Capture the cell that displays the provided text and extract its [X, Y] central coordinate. 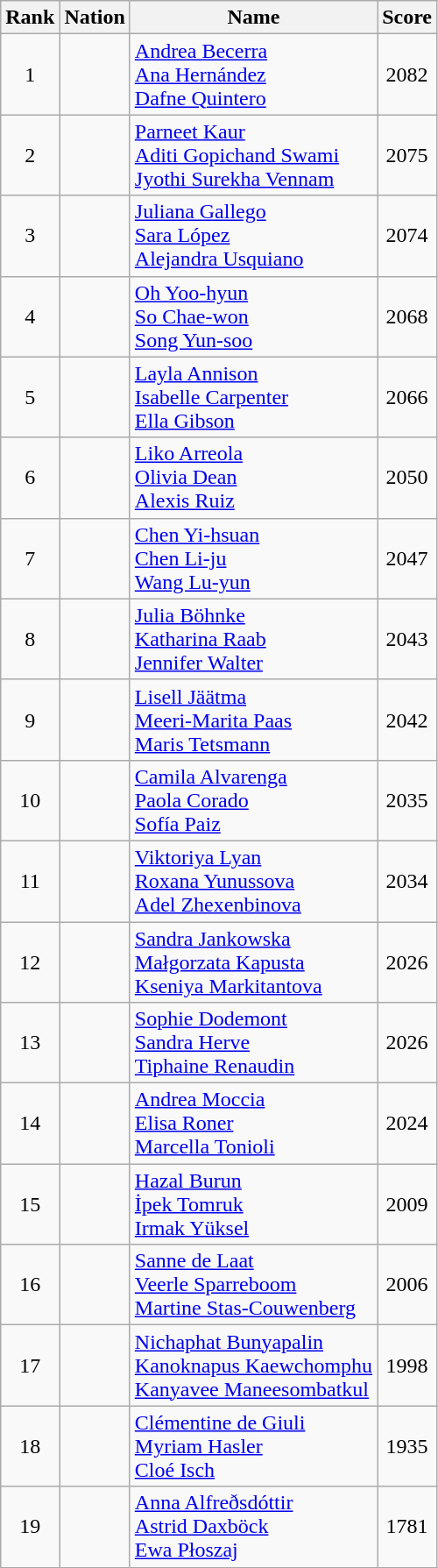
Juliana Gallego Sara López Alejandra Usquiano [253, 236]
2034 [407, 881]
Clémentine de Giuli Myriam Hasler Cloé Isch [253, 1446]
2068 [407, 316]
2035 [407, 800]
2 [30, 155]
1998 [407, 1366]
2006 [407, 1285]
Layla Annison Isabelle Carpenter Ella Gibson [253, 397]
8 [30, 639]
12 [30, 962]
Julia Böhnke Katharina Raab Jennifer Walter [253, 639]
14 [30, 1124]
6 [30, 478]
11 [30, 881]
10 [30, 800]
Liko Arreola Olivia Dean Alexis Ruiz [253, 478]
2043 [407, 639]
5 [30, 397]
1935 [407, 1446]
9 [30, 720]
18 [30, 1446]
Name [253, 18]
19 [30, 1527]
Anna Alfreðsdóttir Astrid Daxböck Ewa Płoszaj [253, 1527]
Hazal Burun İpek Tomruk Irmak Yüksel [253, 1204]
1781 [407, 1527]
7 [30, 558]
Nation [95, 18]
2009 [407, 1204]
2074 [407, 236]
Chen Yi-hsuan Chen Li-ju Wang Lu-yun [253, 558]
17 [30, 1366]
2042 [407, 720]
15 [30, 1204]
2050 [407, 478]
2047 [407, 558]
Sophie Dodemont Sandra Herve Tiphaine Renaudin [253, 1043]
Andrea Becerra Ana Hernández Dafne Quintero [253, 74]
Camila Alvarenga Paola Corado Sofía Paiz [253, 800]
Andrea Moccia Elisa Roner Marcella Tonioli [253, 1124]
Lisell Jäätma Meeri-Marita Paas Maris Tetsmann [253, 720]
2066 [407, 397]
3 [30, 236]
1 [30, 74]
Sandra Jankowska Małgorzata Kapusta Kseniya Markitantova [253, 962]
Sanne de Laat Veerle Sparreboom Martine Stas-Couwenberg [253, 1285]
Viktoriya Lyan Roxana Yunussova Adel Zhexenbinova [253, 881]
16 [30, 1285]
13 [30, 1043]
Parneet Kaur Aditi Gopichand Swami Jyothi Surekha Vennam [253, 155]
Oh Yoo-hyun So Chae-won Song Yun-soo [253, 316]
4 [30, 316]
Rank [30, 18]
Nichaphat Bunyapalin Kanoknapus Kaewchomphu Kanyavee Maneesombatkul [253, 1366]
2075 [407, 155]
2024 [407, 1124]
Score [407, 18]
2082 [407, 74]
